Capture the cell that displays the provided text and extract its [x, y] central coordinate. 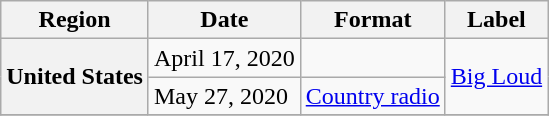
May 27, 2020 [224, 96]
Format [372, 20]
Country radio [372, 96]
Date [224, 20]
United States [75, 77]
Label [496, 20]
Big Loud [496, 77]
April 17, 2020 [224, 58]
Region [75, 20]
